Provide the (X, Y) coordinate of the cell's center where the given text is located.  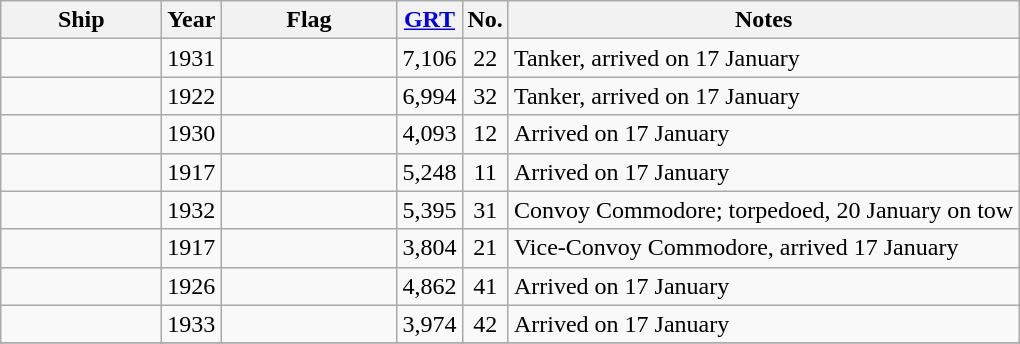
1926 (192, 286)
3,974 (430, 324)
1930 (192, 134)
1922 (192, 96)
Vice-Convoy Commodore, arrived 17 January (763, 248)
41 (485, 286)
42 (485, 324)
GRT (430, 20)
1931 (192, 58)
Flag (309, 20)
No. (485, 20)
4,093 (430, 134)
32 (485, 96)
22 (485, 58)
12 (485, 134)
3,804 (430, 248)
Year (192, 20)
7,106 (430, 58)
Ship (82, 20)
21 (485, 248)
Notes (763, 20)
Convoy Commodore; torpedoed, 20 January on tow (763, 210)
5,248 (430, 172)
1932 (192, 210)
4,862 (430, 286)
5,395 (430, 210)
11 (485, 172)
1933 (192, 324)
6,994 (430, 96)
31 (485, 210)
